Determine the [X, Y] coordinate at the center of the cell enclosing the given text.  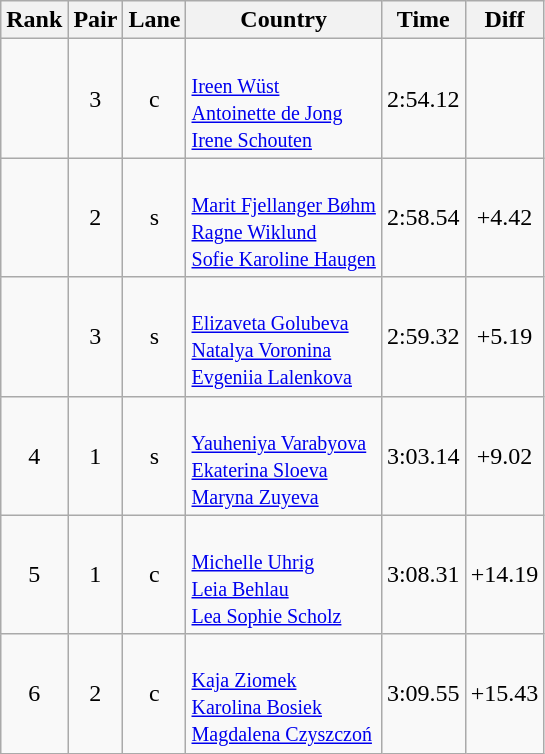
+5.19 [504, 336]
5 [34, 574]
3:03.14 [423, 456]
+14.19 [504, 574]
Pair [96, 20]
2:54.12 [423, 98]
4 [34, 456]
3:08.31 [423, 574]
Ireen WüstAntoinette de JongIrene Schouten [284, 98]
Kaja ZiomekKarolina BosiekMagdalena Czyszczoń [284, 694]
Elizaveta GolubevaNatalya VoroninaEvgeniia Lalenkova [284, 336]
Country [284, 20]
6 [34, 694]
2:59.32 [423, 336]
Michelle UhrigLeia BehlauLea Sophie Scholz [284, 574]
Lane [154, 20]
Diff [504, 20]
+15.43 [504, 694]
2:58.54 [423, 218]
Marit Fjellanger BøhmRagne WiklundSofie Karoline Haugen [284, 218]
+9.02 [504, 456]
Yauheniya VarabyovaEkaterina SloevaMaryna Zuyeva [284, 456]
3:09.55 [423, 694]
Rank [34, 20]
Time [423, 20]
+4.42 [504, 218]
